For the text-containing cell, return its midpoint in [x, y] coordinate format. 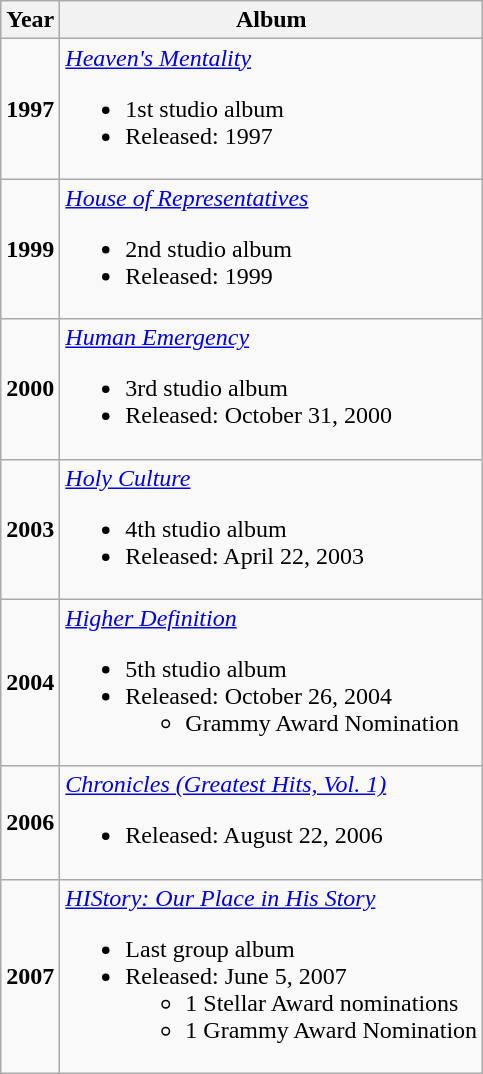
Album [272, 20]
Human Emergency3rd studio albumReleased: October 31, 2000 [272, 389]
2003 [30, 529]
2006 [30, 822]
2007 [30, 976]
Higher Definition5th studio albumReleased: October 26, 2004Grammy Award Nomination [272, 682]
Heaven's Mentality1st studio albumReleased: 1997 [272, 109]
Chronicles (Greatest Hits, Vol. 1)Released: August 22, 2006 [272, 822]
1997 [30, 109]
HIStory: Our Place in His StoryLast group albumReleased: June 5, 20071 Stellar Award nominations1 Grammy Award Nomination [272, 976]
Holy Culture4th studio albumReleased: April 22, 2003 [272, 529]
House of Representatives2nd studio albumReleased: 1999 [272, 249]
2000 [30, 389]
1999 [30, 249]
Year [30, 20]
2004 [30, 682]
